Search for the cell housing the specified text and yield its [x, y] center coordinate. 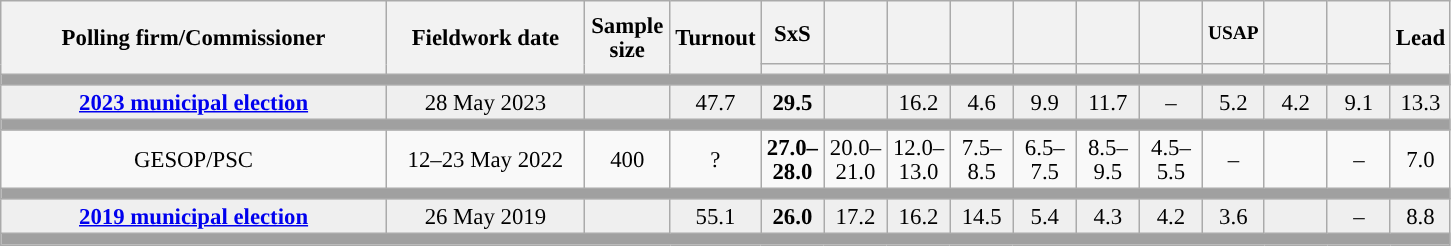
14.5 [982, 218]
13.3 [1420, 102]
12–23 May 2022 [485, 160]
Polling firm/Commissioner [194, 38]
27.0–28.0 [792, 160]
11.7 [1108, 102]
6.5–7.5 [1044, 160]
20.0–21.0 [856, 160]
Lead [1420, 38]
? [716, 160]
55.1 [716, 218]
17.2 [856, 218]
9.9 [1044, 102]
8.8 [1420, 218]
8.5–9.5 [1108, 160]
29.5 [792, 102]
9.1 [1358, 102]
5.2 [1233, 102]
4.3 [1108, 218]
12.0–13.0 [918, 160]
4.6 [982, 102]
Fieldwork date [485, 38]
2019 municipal election [194, 218]
3.6 [1233, 218]
USAP [1233, 32]
26.0 [792, 218]
400 [627, 160]
26 May 2019 [485, 218]
47.7 [716, 102]
Turnout [716, 38]
GESOP/PSC [194, 160]
28 May 2023 [485, 102]
2023 municipal election [194, 102]
5.4 [1044, 218]
7.5–8.5 [982, 160]
4.5–5.5 [1170, 160]
7.0 [1420, 160]
SxS [792, 32]
Sample size [627, 38]
